Return (X, Y) of the center of cell containing provided text 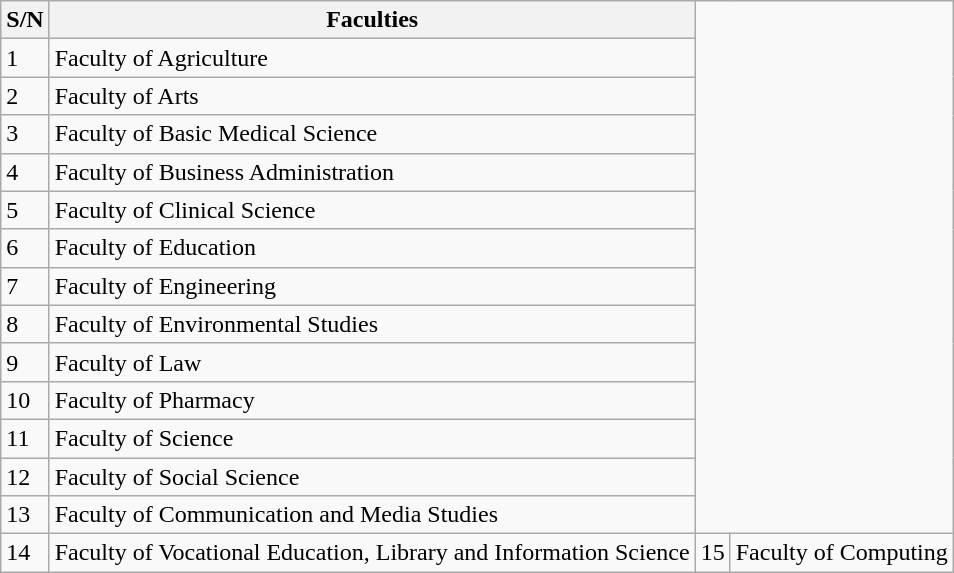
13 (25, 515)
S/N (25, 20)
Faculty of Vocational Education, Library and Information Science (372, 553)
Faculty of Communication and Media Studies (372, 515)
Faculty of Basic Medical Science (372, 134)
Faculty of Environmental Studies (372, 324)
9 (25, 362)
15 (712, 553)
5 (25, 210)
Faculties (372, 20)
Faculty of Arts (372, 96)
10 (25, 400)
2 (25, 96)
14 (25, 553)
Faculty of Agriculture (372, 58)
Faculty of Science (372, 438)
1 (25, 58)
Faculty of Social Science (372, 477)
Faculty of Pharmacy (372, 400)
Faculty of Education (372, 248)
4 (25, 172)
3 (25, 134)
7 (25, 286)
8 (25, 324)
12 (25, 477)
Faculty of Computing (842, 553)
6 (25, 248)
Faculty of Law (372, 362)
Faculty of Clinical Science (372, 210)
11 (25, 438)
Faculty of Business Administration (372, 172)
Faculty of Engineering (372, 286)
